Scan for the cell matching the given text and deliver its (X, Y) coordinate at center. 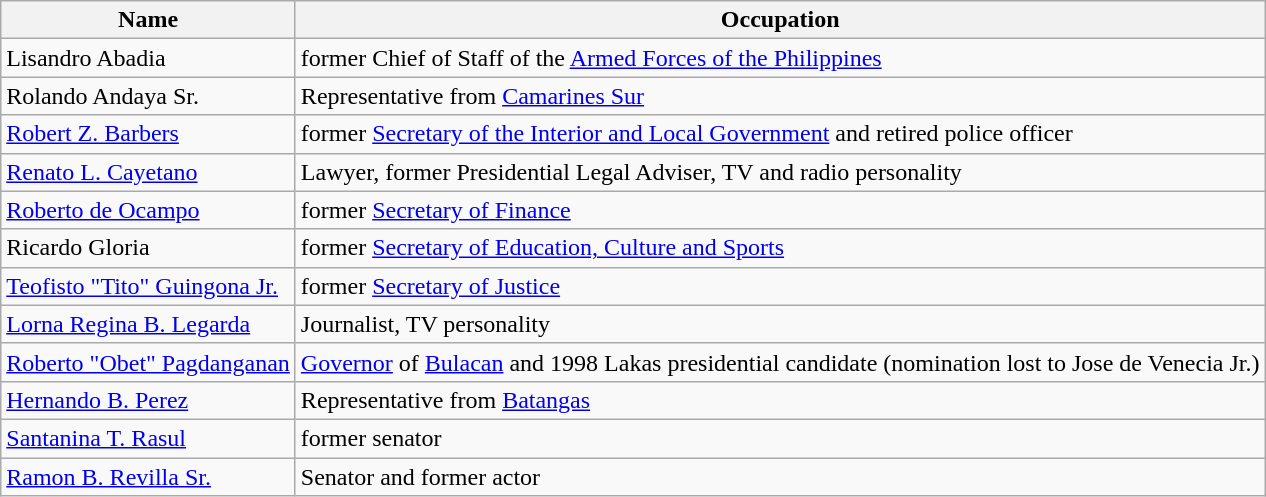
Lawyer, former Presidential Legal Adviser, TV and radio personality (780, 172)
Ramon B. Revilla Sr. (148, 477)
former Secretary of Education, Culture and Sports (780, 248)
Roberto de Ocampo (148, 210)
Representative from Batangas (780, 400)
former Secretary of the Interior and Local Government and retired police officer (780, 134)
Governor of Bulacan and 1998 Lakas presidential candidate (nomination lost to Jose de Venecia Jr.) (780, 362)
Roberto "Obet" Pagdanganan (148, 362)
Robert Z. Barbers (148, 134)
Rolando Andaya Sr. (148, 96)
Name (148, 20)
Senator and former actor (780, 477)
Teofisto "Tito" Guingona Jr. (148, 286)
Ricardo Gloria (148, 248)
Occupation (780, 20)
Renato L. Cayetano (148, 172)
Hernando B. Perez (148, 400)
Journalist, TV personality (780, 324)
former Secretary of Finance (780, 210)
Santanina T. Rasul (148, 438)
former Chief of Staff of the Armed Forces of the Philippines (780, 58)
Lorna Regina B. Legarda (148, 324)
Representative from Camarines Sur (780, 96)
former senator (780, 438)
former Secretary of Justice (780, 286)
Lisandro Abadia (148, 58)
